Scan for the cell matching the given text and deliver its [x, y] coordinate at center. 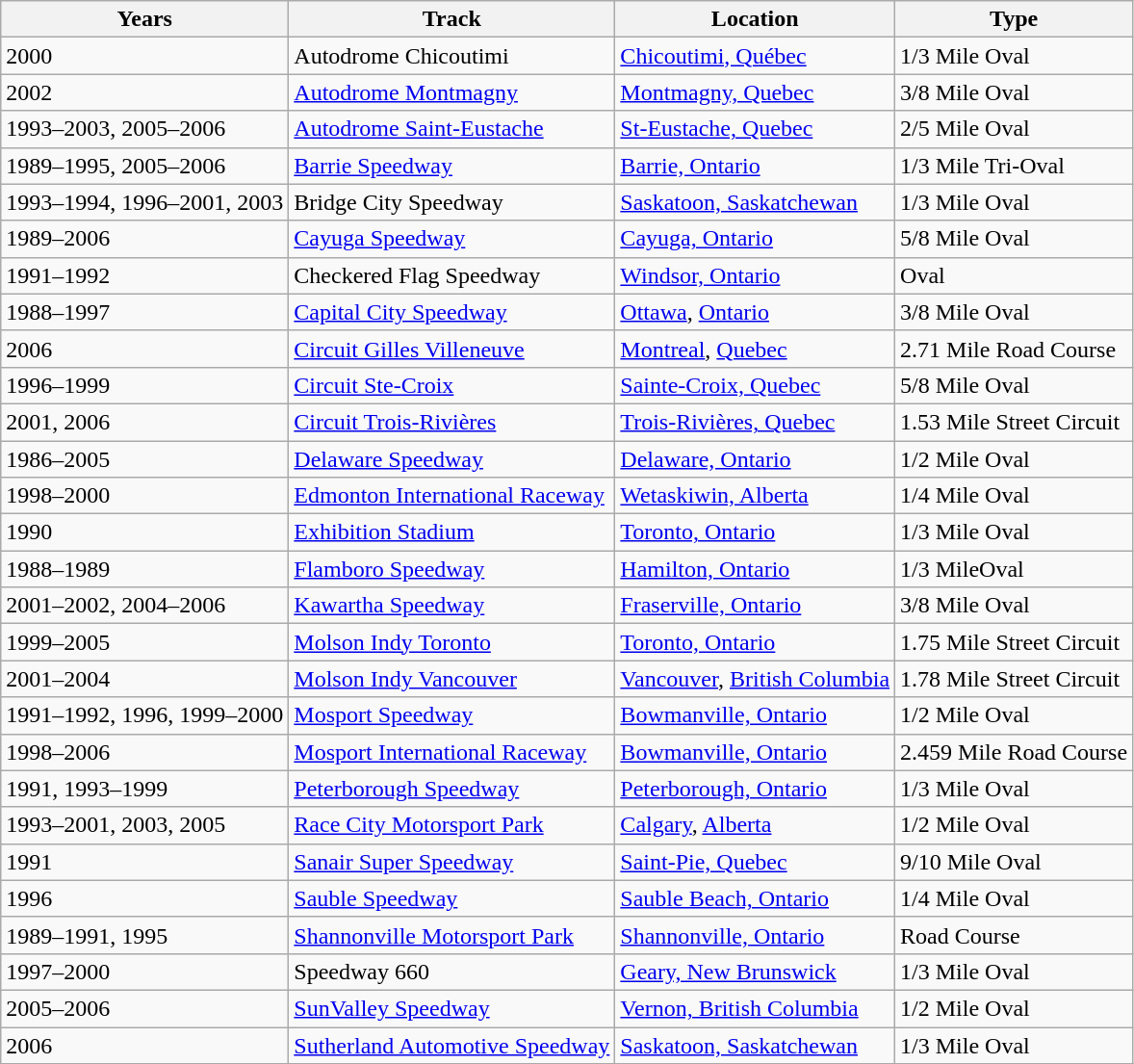
2.459 Mile Road Course [1015, 752]
Autodrome Saint-Eustache [452, 129]
Molson Indy Toronto [452, 642]
2001–2002, 2004–2006 [144, 606]
Circuit Ste-Croix [452, 385]
1993–2003, 2005–2006 [144, 129]
1988–1989 [144, 569]
Track [452, 19]
Capital City Speedway [452, 312]
1991 [144, 862]
1989–2006 [144, 239]
Sauble Beach, Ontario [755, 898]
Ottawa, Ontario [755, 312]
Delaware Speedway [452, 459]
1991–1992 [144, 275]
1999–2005 [144, 642]
Montmagny, Quebec [755, 92]
Autodrome Chicoutimi [452, 56]
Years [144, 19]
Delaware, Ontario [755, 459]
Sainte-Croix, Quebec [755, 385]
Road Course [1015, 935]
Oval [1015, 275]
Barrie Speedway [452, 166]
Wetaskiwin, Alberta [755, 496]
Hamilton, Ontario [755, 569]
Exhibition Stadium [452, 532]
Cayuga Speedway [452, 239]
Type [1015, 19]
Mosport Speedway [452, 715]
Kawartha Speedway [452, 606]
Cayuga, Ontario [755, 239]
1989–1995, 2005–2006 [144, 166]
Barrie, Ontario [755, 166]
Peterborough Speedway [452, 789]
Vernon, British Columbia [755, 1008]
Vancouver, British Columbia [755, 679]
Location [755, 19]
1993–2001, 2003, 2005 [144, 825]
1998–2000 [144, 496]
2.71 Mile Road Course [1015, 349]
1998–2006 [144, 752]
Circuit Trois-Rivières [452, 422]
Windsor, Ontario [755, 275]
Race City Motorsport Park [452, 825]
Molson Indy Vancouver [452, 679]
Montreal, Quebec [755, 349]
2001, 2006 [144, 422]
Checkered Flag Speedway [452, 275]
Trois-Rivières, Quebec [755, 422]
Fraserville, Ontario [755, 606]
2005–2006 [144, 1008]
1990 [144, 532]
Geary, New Brunswick [755, 972]
Mosport International Raceway [452, 752]
Chicoutimi, Québec [755, 56]
Flamboro Speedway [452, 569]
1991–1992, 1996, 1999–2000 [144, 715]
2002 [144, 92]
Shannonville Motorsport Park [452, 935]
St-Eustache, Quebec [755, 129]
2001–2004 [144, 679]
1/3 MileOval [1015, 569]
Speedway 660 [452, 972]
1996 [144, 898]
Autodrome Montmagny [452, 92]
Saint-Pie, Quebec [755, 862]
2000 [144, 56]
9/10 Mile Oval [1015, 862]
1.75 Mile Street Circuit [1015, 642]
Bridge City Speedway [452, 202]
SunValley Speedway [452, 1008]
Edmonton International Raceway [452, 496]
1988–1997 [144, 312]
1986–2005 [144, 459]
Sanair Super Speedway [452, 862]
1989–1991, 1995 [144, 935]
Sauble Speedway [452, 898]
1991, 1993–1999 [144, 789]
Peterborough, Ontario [755, 789]
Sutherland Automotive Speedway [452, 1045]
1/3 Mile Tri-Oval [1015, 166]
1.78 Mile Street Circuit [1015, 679]
1.53 Mile Street Circuit [1015, 422]
1993–1994, 1996–2001, 2003 [144, 202]
1996–1999 [144, 385]
Calgary, Alberta [755, 825]
1997–2000 [144, 972]
Shannonville, Ontario [755, 935]
2/5 Mile Oval [1015, 129]
Circuit Gilles Villeneuve [452, 349]
